Locate the cell with the specified text and output its (x, y) center coordinate. 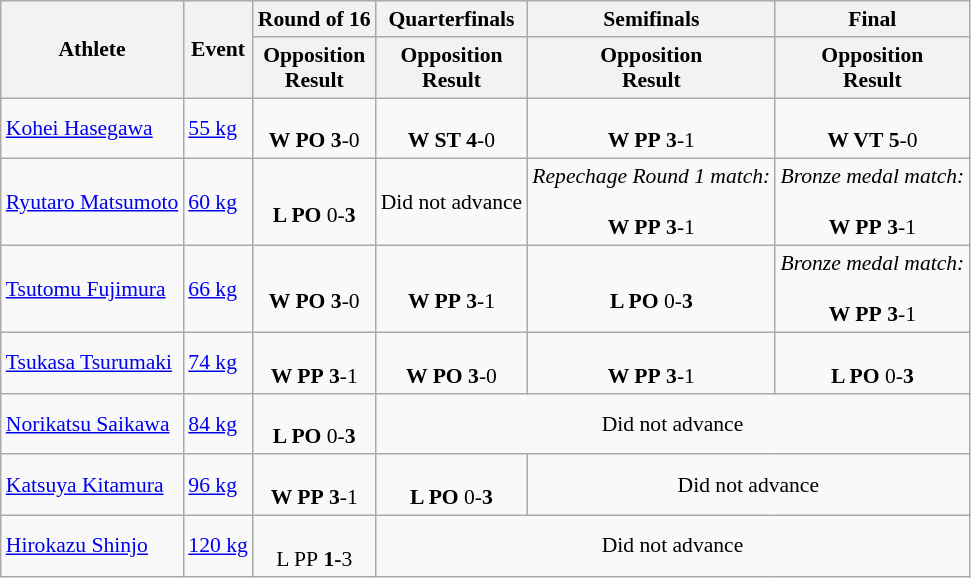
66 kg (218, 290)
W ST 4-0 (452, 128)
120 kg (218, 546)
Athlete (92, 50)
Semifinals (651, 19)
55 kg (218, 128)
Tsukasa Tsurumaki (92, 362)
60 kg (218, 202)
L PP 1-3 (314, 546)
Round of 16 (314, 19)
Hirokazu Shinjo (92, 546)
Ryutaro Matsumoto (92, 202)
Katsuya Kitamura (92, 486)
96 kg (218, 486)
Tsutomu Fujimura (92, 290)
W VT 5-0 (872, 128)
Quarterfinals (452, 19)
74 kg (218, 362)
Event (218, 50)
84 kg (218, 424)
Kohei Hasegawa (92, 128)
Repechage Round 1 match:W PP 3-1 (651, 202)
Final (872, 19)
Norikatsu Saikawa (92, 424)
